Pinpoint the cell where the given text exists, returning its (x, y) midpoint coordinate. 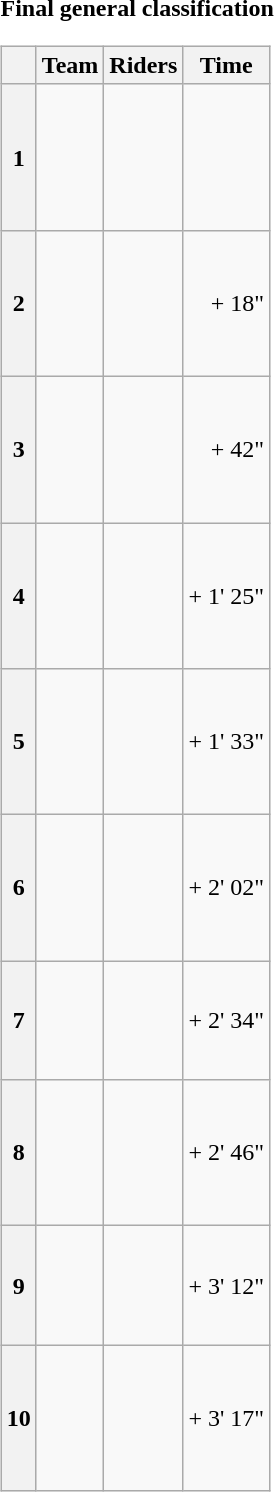
+ 18" (226, 303)
7 (18, 1020)
+ 3' 12" (226, 1286)
+ 2' 46" (226, 1153)
Riders (144, 65)
+ 2' 02" (226, 888)
Team (70, 65)
+ 42" (226, 449)
+ 1' 25" (226, 595)
6 (18, 888)
1 (18, 157)
5 (18, 742)
+ 2' 34" (226, 1020)
4 (18, 595)
9 (18, 1286)
3 (18, 449)
2 (18, 303)
+ 3' 17" (226, 1418)
10 (18, 1418)
+ 1' 33" (226, 742)
8 (18, 1153)
Time (226, 65)
